Detect which cell encompasses the target text, then output its (x, y) center coordinate. 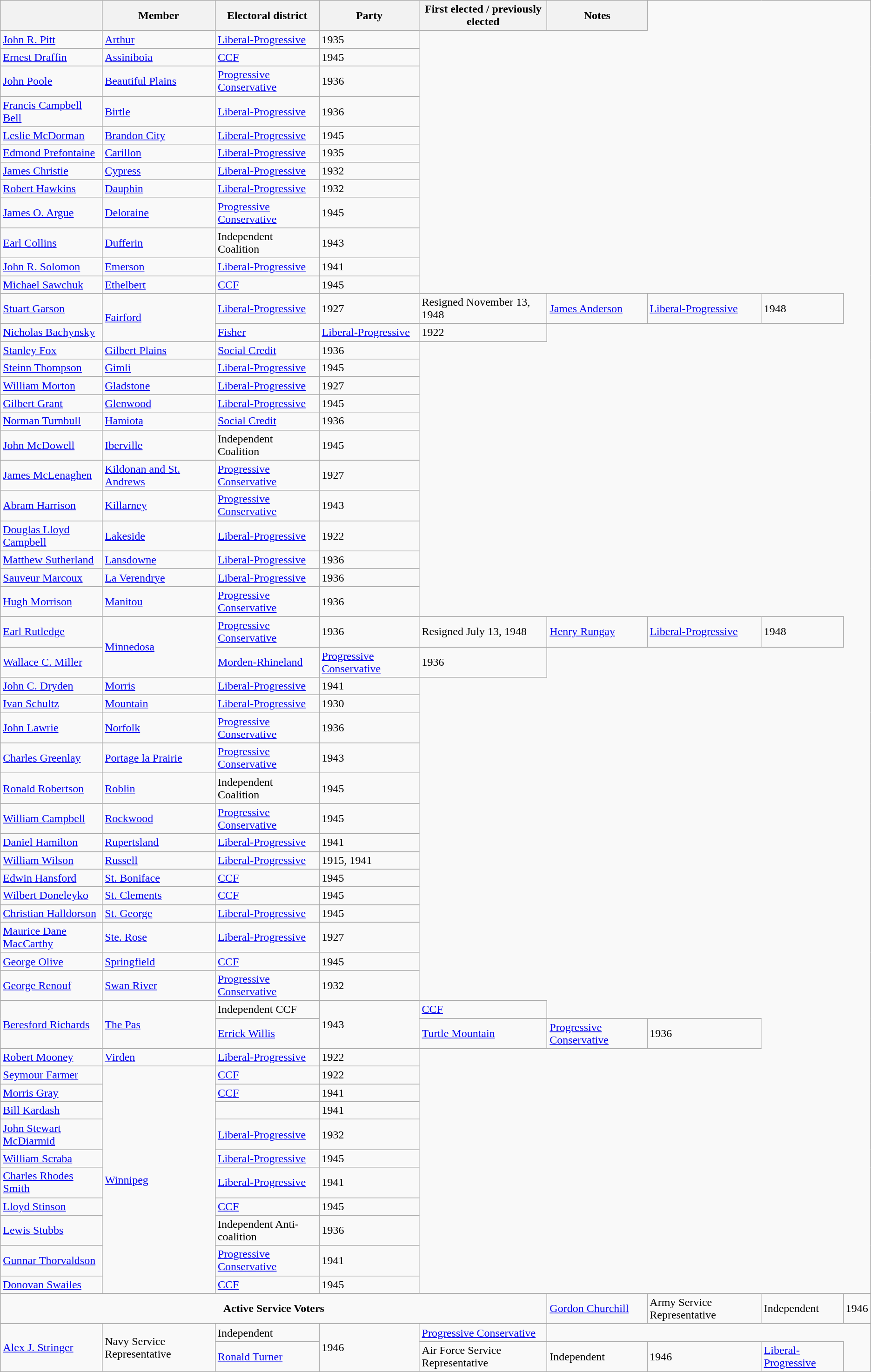
James Anderson (597, 309)
Stanley Fox (51, 350)
Gladstone (159, 386)
Ronald Turner (267, 1357)
St. Boniface (159, 878)
St. Clements (159, 896)
Party (369, 16)
Gimli (159, 368)
Lewis Stubbs (51, 1230)
Iberville (159, 445)
James McLenaghen (51, 475)
Edmond Prefontaine (51, 153)
Brandon City (159, 135)
Christian Halldorson (51, 913)
La Verendrye (159, 577)
Turtle Mountain (483, 1033)
Fairford (159, 317)
St. George (159, 913)
Member (159, 16)
Russell (159, 860)
Earl Collins (51, 243)
Ernest Draffin (51, 57)
Abram Harrison (51, 505)
Donovan Swailes (51, 1285)
Beautiful Plains (159, 81)
Gordon Churchill (597, 1308)
Hugh Morrison (51, 601)
Mountain (159, 704)
Notes (597, 16)
Winnipeg (159, 1180)
Matthew Sutherland (51, 560)
Fisher (267, 333)
Swan River (159, 985)
Birtle (159, 112)
Francis Campbell Bell (51, 112)
Gunnar Thorvaldson (51, 1261)
Lansdowne (159, 560)
Alex J. Stringer (51, 1347)
Robert Mooney (51, 1057)
George Olive (51, 961)
Michael Sawchuk (51, 284)
The Pas (159, 1024)
John C. Dryden (51, 686)
Portage la Prairie (159, 758)
James Christie (51, 171)
Cypress (159, 171)
Nicholas Bachynsky (51, 333)
Arthur (159, 40)
Sauveur Marcoux (51, 577)
Charles Rhodes Smith (51, 1183)
Maurice Dane MacCarthy (51, 937)
Electoral district (267, 16)
Navy Service Representative (159, 1347)
Morris (159, 686)
Rockwood (159, 819)
Lloyd Stinson (51, 1206)
William Wilson (51, 860)
Deloraine (159, 212)
William Morton (51, 386)
1915, 1941 (369, 860)
Beresford Richards (51, 1024)
Bill Kardash (51, 1111)
James O. Argue (51, 212)
Wilbert Doneleyko (51, 896)
Independent CCF (267, 1009)
John Lawrie (51, 728)
William Scraba (51, 1158)
Henry Rungay (597, 632)
Leslie McDorman (51, 135)
Killarney (159, 505)
Glenwood (159, 403)
Gilbert Plains (159, 350)
Dufferin (159, 243)
Independent Anti-coalition (267, 1230)
George Renouf (51, 985)
Emerson (159, 267)
Assiniboia (159, 57)
Norman Turnbull (51, 421)
Daniel Hamilton (51, 843)
Springfield (159, 961)
Army Service Representative (704, 1308)
Resigned November 13, 1948 (483, 309)
John R. Solomon (51, 267)
William Campbell (51, 819)
Gilbert Grant (51, 403)
Ivan Schultz (51, 704)
John Poole (51, 81)
Minnedosa (159, 647)
Ethelbert (159, 284)
Wallace C. Miller (51, 662)
Charles Greenlay (51, 758)
Roblin (159, 788)
Hamiota (159, 421)
Virden (159, 1057)
Steinn Thompson (51, 368)
Norfolk (159, 728)
Errick Willis (267, 1033)
Douglas Lloyd Campbell (51, 536)
First elected / previously elected (483, 16)
Manitou (159, 601)
John McDowell (51, 445)
Lakeside (159, 536)
Carillon (159, 153)
Earl Rutledge (51, 632)
Stuart Garson (51, 309)
Rupertsland (159, 843)
Ste. Rose (159, 937)
Air Force Service Representative (483, 1357)
Edwin Hansford (51, 878)
Kildonan and St. Andrews (159, 475)
Active Service Voters (274, 1308)
Morden-Rhineland (267, 662)
Dauphin (159, 188)
Robert Hawkins (51, 188)
Ronald Robertson (51, 788)
Morris Gray (51, 1093)
Seymour Farmer (51, 1075)
John Stewart McDiarmid (51, 1134)
John R. Pitt (51, 40)
Resigned July 13, 1948 (483, 632)
1930 (369, 704)
